Return [X, Y] of the center of cell containing provided text 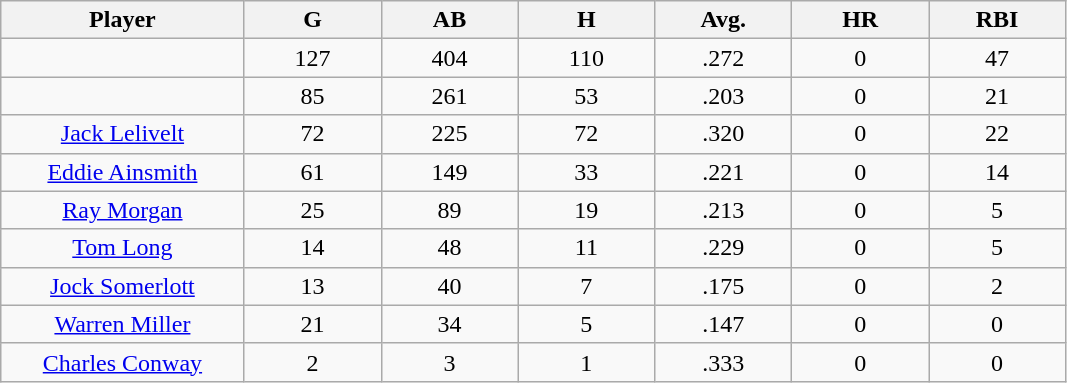
149 [450, 172]
Charles Conway [122, 362]
.333 [724, 362]
.147 [724, 324]
.213 [724, 210]
225 [450, 134]
HR [860, 20]
1 [586, 362]
Warren Miller [122, 324]
.221 [724, 172]
11 [586, 248]
85 [312, 96]
7 [586, 286]
Tom Long [122, 248]
H [586, 20]
RBI [998, 20]
19 [586, 210]
47 [998, 58]
61 [312, 172]
13 [312, 286]
Jock Somerlott [122, 286]
53 [586, 96]
Avg. [724, 20]
G [312, 20]
34 [450, 324]
Eddie Ainsmith [122, 172]
.175 [724, 286]
Jack Lelivelt [122, 134]
404 [450, 58]
33 [586, 172]
.203 [724, 96]
3 [450, 362]
40 [450, 286]
48 [450, 248]
261 [450, 96]
110 [586, 58]
.320 [724, 134]
Player [122, 20]
.229 [724, 248]
22 [998, 134]
AB [450, 20]
.272 [724, 58]
127 [312, 58]
89 [450, 210]
25 [312, 210]
Ray Morgan [122, 210]
